Pinpoint the cell where the given text exists, returning its (x, y) midpoint coordinate. 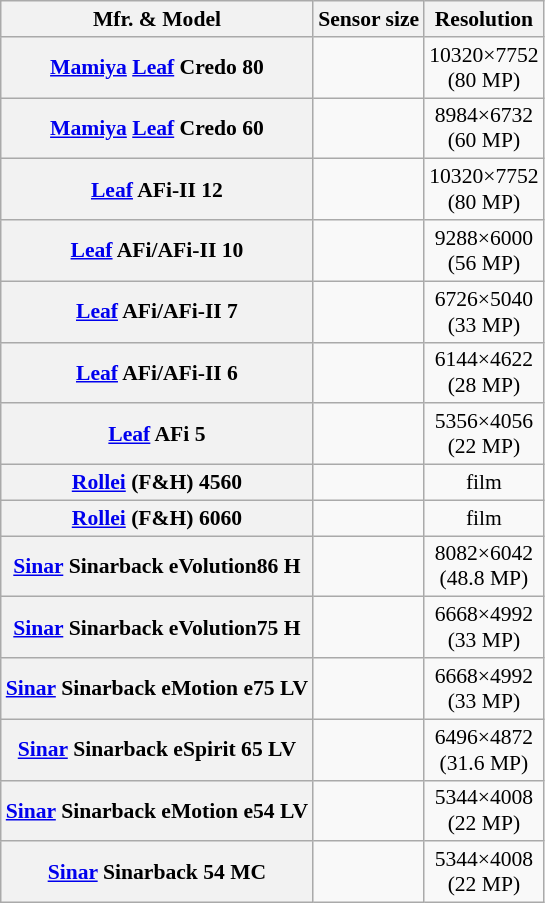
6144×4622(28 MP) (484, 372)
6496×4872(31.6 MP) (484, 750)
5356×4056(22 MP) (484, 434)
Sinar Sinarback eMotion e54 LV (157, 810)
Sinar Sinarback eVolution75 H (157, 628)
Leaf AFi/AFi-II 7 (157, 312)
Rollei (F&H) 6060 (157, 518)
Leaf AFi/AFi-II 10 (157, 250)
8984×6732(60 MP) (484, 128)
Mamiya Leaf Credo 80 (157, 68)
Leaf AFi 5 (157, 434)
Mamiya Leaf Credo 60 (157, 128)
Sinar Sinarback eSpirit 65 LV (157, 750)
Mfr. & Model (157, 19)
Sinar Sinarback eVolution86 H (157, 566)
9288×6000(56 MP) (484, 250)
Resolution (484, 19)
Leaf AFi/AFi-II 6 (157, 372)
6726×5040(33 MP) (484, 312)
Sinar Sinarback 54 MC (157, 872)
Rollei (F&H) 4560 (157, 483)
Sinar Sinarback eMotion e75 LV (157, 688)
Sensor size (368, 19)
Leaf AFi-II 12 (157, 190)
8082×6042(48.8 MP) (484, 566)
